From the cell containing the given text, extract its center point as [X, Y] coordinate. 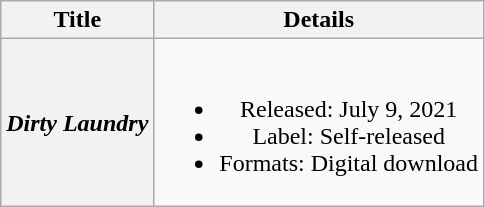
Details [319, 20]
Title [78, 20]
Dirty Laundry [78, 122]
Released: July 9, 2021Label: Self-releasedFormats: Digital download [319, 122]
